Determine the [x, y] coordinate at the center of the cell enclosing the given text.  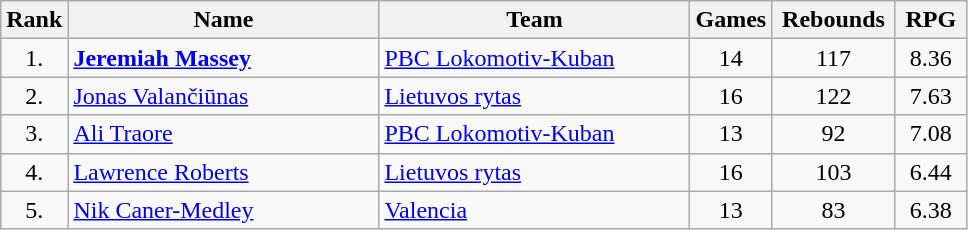
7.08 [930, 134]
Lawrence Roberts [224, 172]
Team [534, 20]
1. [34, 58]
6.44 [930, 172]
Valencia [534, 210]
4. [34, 172]
122 [834, 96]
83 [834, 210]
RPG [930, 20]
14 [731, 58]
Ali Traore [224, 134]
Jeremiah Massey [224, 58]
3. [34, 134]
Name [224, 20]
8.36 [930, 58]
Rank [34, 20]
92 [834, 134]
Rebounds [834, 20]
Jonas Valančiūnas [224, 96]
Games [731, 20]
6.38 [930, 210]
7.63 [930, 96]
103 [834, 172]
2. [34, 96]
Nik Caner-Medley [224, 210]
117 [834, 58]
5. [34, 210]
